Capture the cell that displays the provided text and extract its [X, Y] central coordinate. 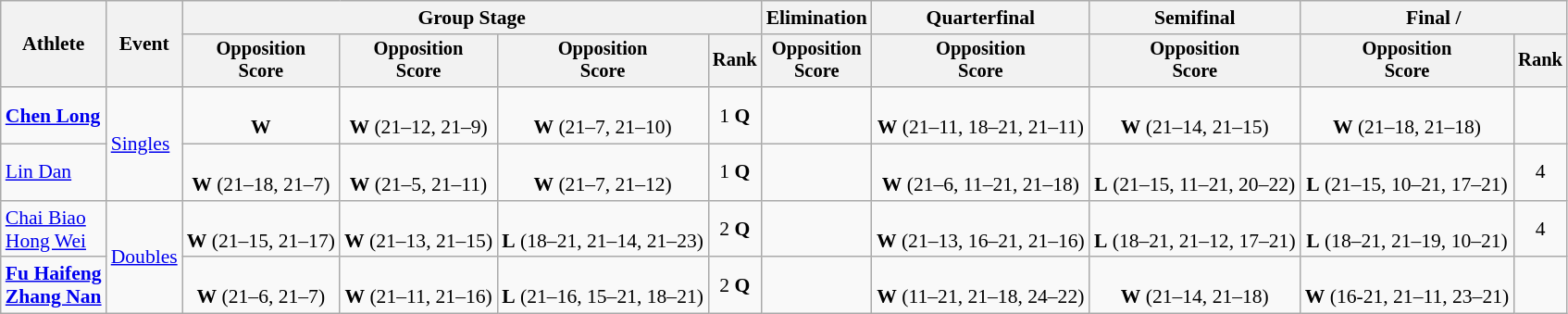
W (21–7, 21–10) [603, 115]
W (21–18, 21–18) [1407, 115]
W (21–6, 21–7) [261, 285]
Fu HaifengZhang Nan [54, 285]
L (21–16, 15–21, 18–21) [603, 285]
W (21–13, 21–15) [418, 230]
W (21–12, 21–9) [418, 115]
L (21–15, 10–21, 17–21) [1407, 172]
Elimination [816, 18]
L (18–21, 21–19, 10–21) [1407, 230]
Athlete [54, 44]
Semifinal [1195, 18]
W (21–5, 21–11) [418, 172]
Singles [144, 144]
W (21–6, 11–21, 21–18) [981, 172]
Chen Long [54, 115]
W (11–21, 21–18, 24–22) [981, 285]
L (18–21, 21–14, 21–23) [603, 230]
W (21–14, 21–15) [1195, 115]
L (21–15, 11–21, 20–22) [1195, 172]
W [261, 115]
Chai BiaoHong Wei [54, 230]
Event [144, 44]
L (18–21, 21–12, 17–21) [1195, 230]
W (21–15, 21–17) [261, 230]
Doubles [144, 257]
W (21–18, 21–7) [261, 172]
Group Stage [472, 18]
Final / [1434, 18]
W (21–11, 18–21, 21–11) [981, 115]
W (21–7, 21–12) [603, 172]
W (16-21, 21–11, 23–21) [1407, 285]
W (21–11, 21–16) [418, 285]
Quarterfinal [981, 18]
Lin Dan [54, 172]
W (21–13, 16–21, 21–16) [981, 230]
W (21–14, 21–18) [1195, 285]
